Determine the [X, Y] coordinate at the center of the cell enclosing the given text.  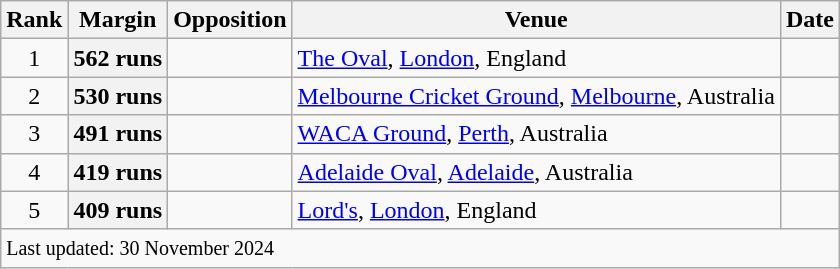
5 [34, 210]
3 [34, 134]
Adelaide Oval, Adelaide, Australia [536, 172]
Melbourne Cricket Ground, Melbourne, Australia [536, 96]
562 runs [118, 58]
530 runs [118, 96]
1 [34, 58]
Date [810, 20]
2 [34, 96]
Rank [34, 20]
Margin [118, 20]
4 [34, 172]
Venue [536, 20]
Lord's, London, England [536, 210]
491 runs [118, 134]
409 runs [118, 210]
The Oval, London, England [536, 58]
419 runs [118, 172]
Last updated: 30 November 2024 [420, 248]
Opposition [230, 20]
WACA Ground, Perth, Australia [536, 134]
